Search for the cell housing the specified text and yield its [X, Y] center coordinate. 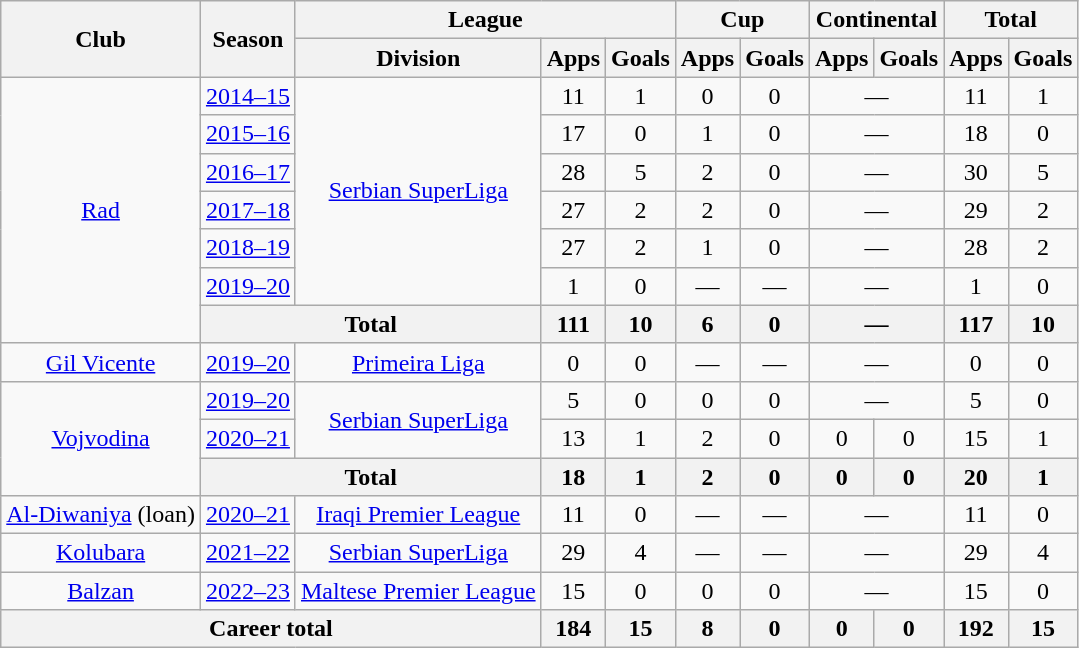
Balzan [101, 591]
192 [976, 629]
Cup [742, 20]
30 [976, 172]
Career total [271, 629]
Club [101, 39]
Kolubara [101, 553]
111 [573, 324]
Maltese Premier League [418, 591]
Gil Vicente [101, 362]
2018–19 [248, 248]
13 [573, 438]
20 [976, 477]
Rad [101, 210]
Iraqi Premier League [418, 515]
6 [707, 324]
2022–23 [248, 591]
Primeira Liga [418, 362]
17 [573, 134]
2021–22 [248, 553]
2014–15 [248, 96]
Division [418, 58]
Al-Diwaniya (loan) [101, 515]
Vojvodina [101, 438]
2015–16 [248, 134]
Continental [876, 20]
184 [573, 629]
2016–17 [248, 172]
Season [248, 39]
2017–18 [248, 210]
117 [976, 324]
8 [707, 629]
League [485, 20]
